Output the [x, y] coordinate of the center of the cell containing the given text.  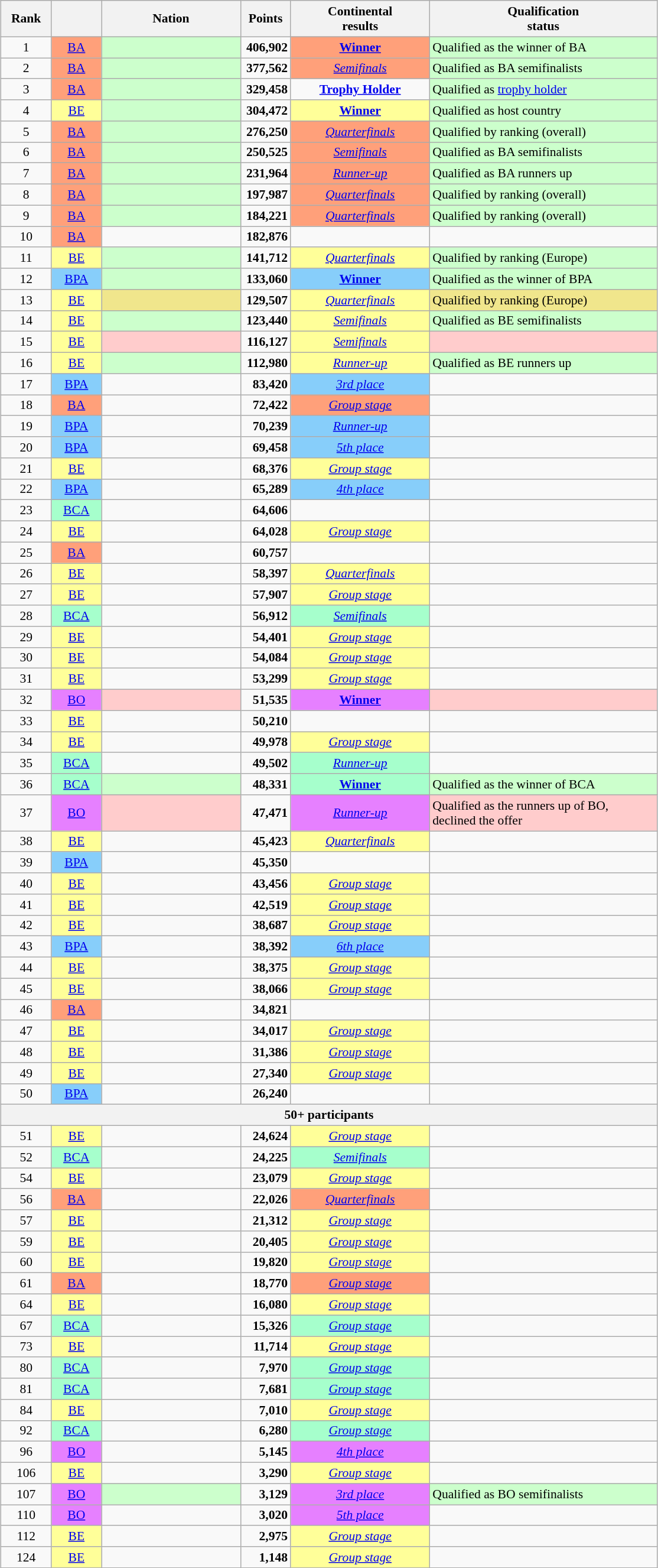
7,681 [266, 1389]
83,420 [266, 384]
16,080 [266, 1304]
141,712 [266, 258]
Qualified as trophy holder [543, 89]
Qualified as BA runners up [543, 174]
42,519 [266, 904]
72,422 [266, 405]
31,386 [266, 1052]
112 [26, 1536]
Qualified as the winner of BA [543, 47]
377,562 [266, 69]
84 [26, 1410]
7,970 [266, 1368]
3 [26, 89]
43 [26, 947]
329,458 [266, 89]
38,687 [266, 926]
25 [26, 553]
16 [26, 363]
49 [26, 1073]
23,079 [266, 1179]
46 [26, 1009]
Qualificationstatus [543, 19]
96 [26, 1452]
56,912 [266, 616]
38 [26, 842]
1 [26, 47]
8 [26, 194]
10 [26, 236]
48 [26, 1052]
48,331 [266, 784]
5 [26, 131]
18 [26, 405]
64 [26, 1304]
64,606 [266, 511]
129,507 [266, 300]
7 [26, 174]
39 [26, 862]
41 [26, 904]
Qualified as the winner of BPA [543, 279]
406,902 [266, 47]
Qualified as the runners up of BO, declined the offer [543, 812]
50,210 [266, 721]
276,250 [266, 131]
54,401 [266, 637]
51,535 [266, 700]
49,502 [266, 763]
14 [26, 321]
34 [26, 742]
43,456 [266, 884]
2,975 [266, 1536]
28 [26, 616]
69,458 [266, 447]
1,148 [266, 1557]
81 [26, 1389]
59 [26, 1241]
45,350 [266, 862]
12 [26, 279]
92 [26, 1431]
Nation [171, 19]
304,472 [266, 111]
24,225 [266, 1157]
22 [26, 489]
197,987 [266, 194]
250,525 [266, 152]
18,770 [266, 1284]
17 [26, 384]
60 [26, 1262]
116,127 [266, 342]
65,289 [266, 489]
29 [26, 637]
40 [26, 884]
68,376 [266, 468]
38,375 [266, 968]
34,017 [266, 1031]
31 [26, 679]
13 [26, 300]
3,129 [266, 1494]
7,010 [266, 1410]
5,145 [266, 1452]
182,876 [266, 236]
6,280 [266, 1431]
26 [26, 573]
42 [26, 926]
61 [26, 1284]
184,221 [266, 216]
19,820 [266, 1262]
44 [26, 968]
80 [26, 1368]
107 [26, 1494]
124 [26, 1557]
56 [26, 1199]
Qualified as BO semifinalists [543, 1494]
50+ participants [330, 1115]
21 [26, 468]
11,714 [266, 1346]
231,964 [266, 174]
123,440 [266, 321]
64,028 [266, 531]
45 [26, 989]
38,392 [266, 947]
45,423 [266, 842]
53,299 [266, 679]
3,290 [266, 1473]
106 [26, 1473]
34,821 [266, 1009]
60,757 [266, 553]
36 [26, 784]
24 [26, 531]
52 [26, 1157]
27 [26, 595]
47 [26, 1031]
112,980 [266, 363]
24,624 [266, 1136]
22,026 [266, 1199]
Trophy Holder [360, 89]
35 [26, 763]
20,405 [266, 1241]
Qualified as BE runners up [543, 363]
51 [26, 1136]
30 [26, 658]
6 [26, 152]
57,907 [266, 595]
6th place [360, 947]
Qualified as BE semifinalists [543, 321]
20 [26, 447]
2 [26, 69]
32 [26, 700]
58,397 [266, 573]
47,471 [266, 812]
15,326 [266, 1326]
110 [26, 1515]
70,239 [266, 426]
49,978 [266, 742]
15 [26, 342]
4 [26, 111]
54 [26, 1179]
26,240 [266, 1094]
19 [26, 426]
67 [26, 1326]
3,020 [266, 1515]
33 [26, 721]
Continentalresults [360, 19]
54,084 [266, 658]
21,312 [266, 1220]
57 [26, 1220]
11 [26, 258]
38,066 [266, 989]
Qualified as host country [543, 111]
133,060 [266, 279]
73 [26, 1346]
50 [26, 1094]
Qualified as the winner of BCA [543, 784]
Rank [26, 19]
23 [26, 511]
27,340 [266, 1073]
9 [26, 216]
Points [266, 19]
37 [26, 812]
